Extract the [X, Y] coordinate from the center of the cell holding the provided text.  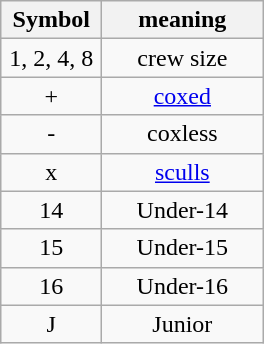
14 [52, 210]
coxed [182, 96]
crew size [182, 58]
1, 2, 4, 8 [52, 58]
Junior [182, 324]
+ [52, 96]
meaning [182, 20]
x [52, 172]
J [52, 324]
Under-15 [182, 248]
Under-16 [182, 286]
Under-14 [182, 210]
15 [52, 248]
16 [52, 286]
- [52, 134]
Symbol [52, 20]
sculls [182, 172]
coxless [182, 134]
